Search for the cell housing the specified text and yield its (x, y) center coordinate. 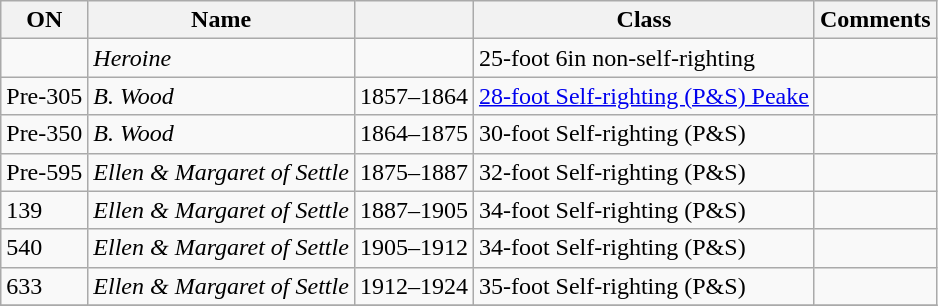
Comments (875, 20)
1905–1912 (414, 248)
139 (44, 210)
Pre-350 (44, 134)
633 (44, 286)
1857–1864 (414, 96)
1864–1875 (414, 134)
25-foot 6in non-self-righting (644, 58)
1875–1887 (414, 172)
Pre-595 (44, 172)
30-foot Self-righting (P&S) (644, 134)
ON (44, 20)
1887–1905 (414, 210)
Name (222, 20)
32-foot Self-righting (P&S) (644, 172)
540 (44, 248)
35-foot Self-righting (P&S) (644, 286)
Pre-305 (44, 96)
1912–1924 (414, 286)
28-foot Self-righting (P&S) Peake (644, 96)
Heroine (222, 58)
Class (644, 20)
